Output the [X, Y] coordinate of the center of the cell containing the given text.  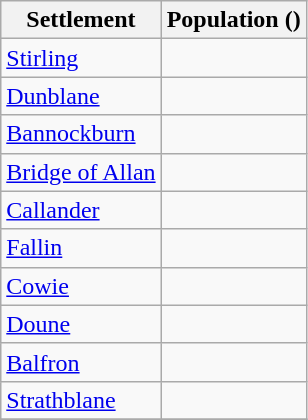
Balfron [81, 362]
Bridge of Allan [81, 172]
Settlement [81, 20]
Fallin [81, 248]
Population () [234, 20]
Bannockburn [81, 134]
Cowie [81, 286]
Doune [81, 324]
Dunblane [81, 96]
Strathblane [81, 400]
Stirling [81, 58]
Callander [81, 210]
